Return [x, y] of the center of cell containing provided text 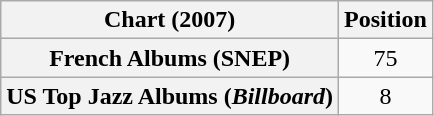
75 [386, 58]
Position [386, 20]
US Top Jazz Albums (Billboard) [170, 96]
Chart (2007) [170, 20]
8 [386, 96]
French Albums (SNEP) [170, 58]
